Output the [X, Y] coordinate of the center of the cell containing the given text.  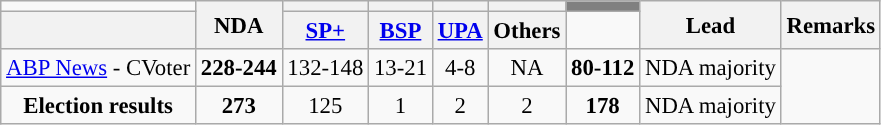
ABP News - CVoter [98, 68]
Lead [711, 25]
178 [603, 106]
4-8 [460, 68]
Others [527, 31]
132-148 [326, 68]
SP+ [326, 31]
1 [401, 106]
80-112 [603, 68]
13-21 [401, 68]
BSP [401, 31]
Remarks [830, 25]
UPA [460, 31]
125 [326, 106]
273 [240, 106]
228-244 [240, 68]
NDA [240, 25]
Election results [98, 106]
NA [527, 68]
